Identify which cell holds the provided text, then report its (x, y) central coordinate. 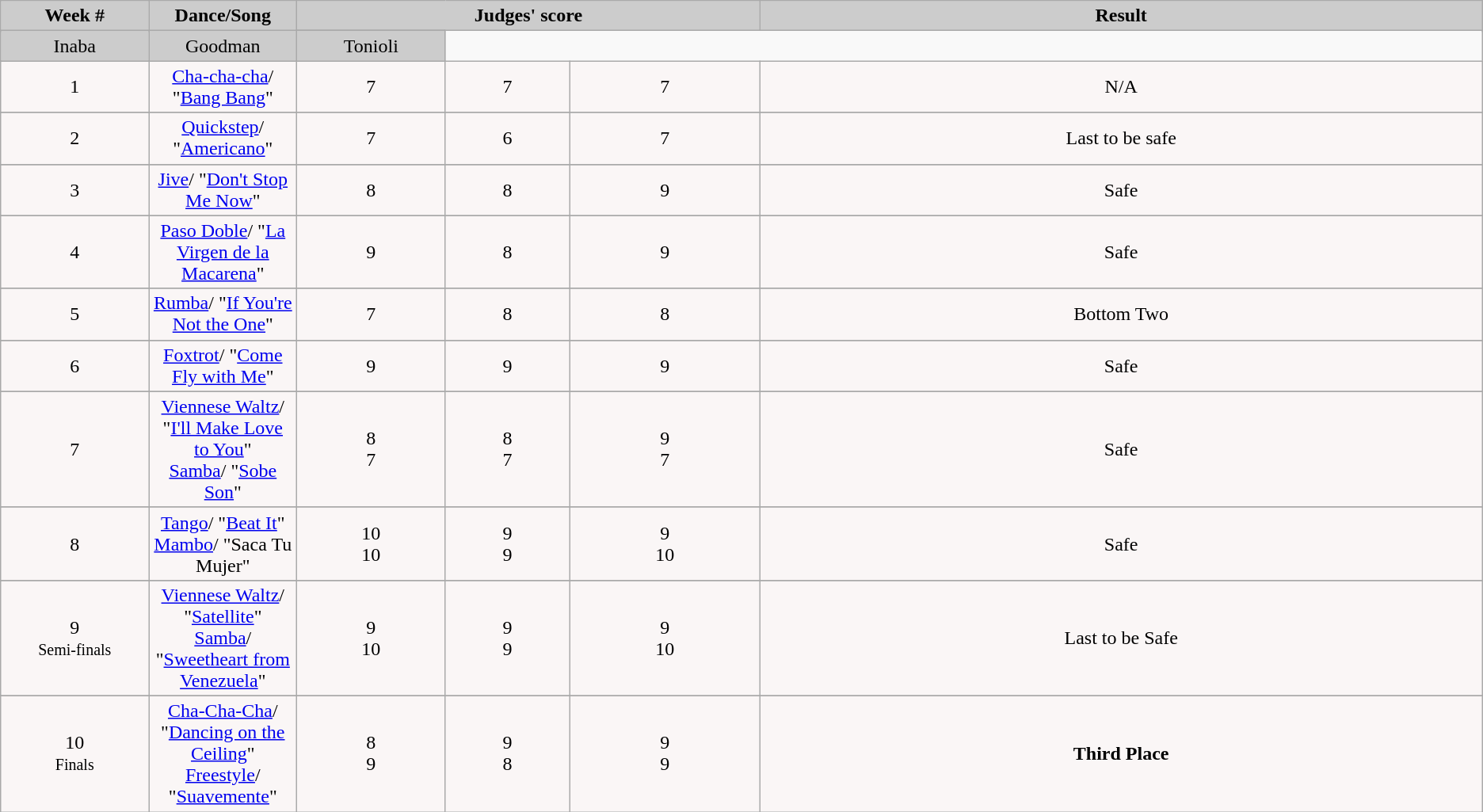
Cha-Cha-Cha/ "Dancing on the Ceiling"Freestyle/ "Suavemente" (223, 753)
97 (665, 449)
2 (74, 138)
98 (507, 753)
Viennese Waltz/ "Satellite"Samba/ "Sweetheart from Venezuela" (223, 638)
Week # (74, 16)
Foxtrot/ "Come Fly with Me" (223, 366)
Viennese Waltz/ "I'll Make Love to You"Samba/ "Sobe Son" (223, 449)
Result (1121, 16)
Cha-cha-cha/ "Bang Bang" (223, 87)
3 (74, 190)
1 (74, 87)
Judges' score (528, 16)
5 (74, 314)
Goodman (223, 46)
10Finals (74, 753)
Tango/ "Beat It"Mambo/ "Saca Tu Mujer" (223, 543)
Inaba (74, 46)
Paso Doble/ "La Virgen de la Macarena" (223, 252)
N/A (1121, 87)
Tonioli (371, 46)
4 (74, 252)
Bottom Two (1121, 314)
89 (371, 753)
Dance/Song (223, 16)
Last to be safe (1121, 138)
Last to be Safe (1121, 638)
1010 (371, 543)
Third Place (1121, 753)
9Semi-finals (74, 638)
Rumba/ "If You're Not the One" (223, 314)
Quickstep/ "Americano" (223, 138)
Jive/ "Don't Stop Me Now" (223, 190)
